Identify which cell holds the provided text, then report its (x, y) central coordinate. 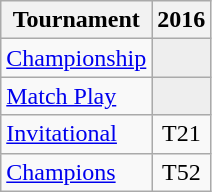
Champions (76, 172)
2016 (182, 20)
Invitational (76, 134)
Championship (76, 58)
Tournament (76, 20)
T21 (182, 134)
T52 (182, 172)
Match Play (76, 96)
